Pinpoint the cell where the given text exists, returning its (X, Y) midpoint coordinate. 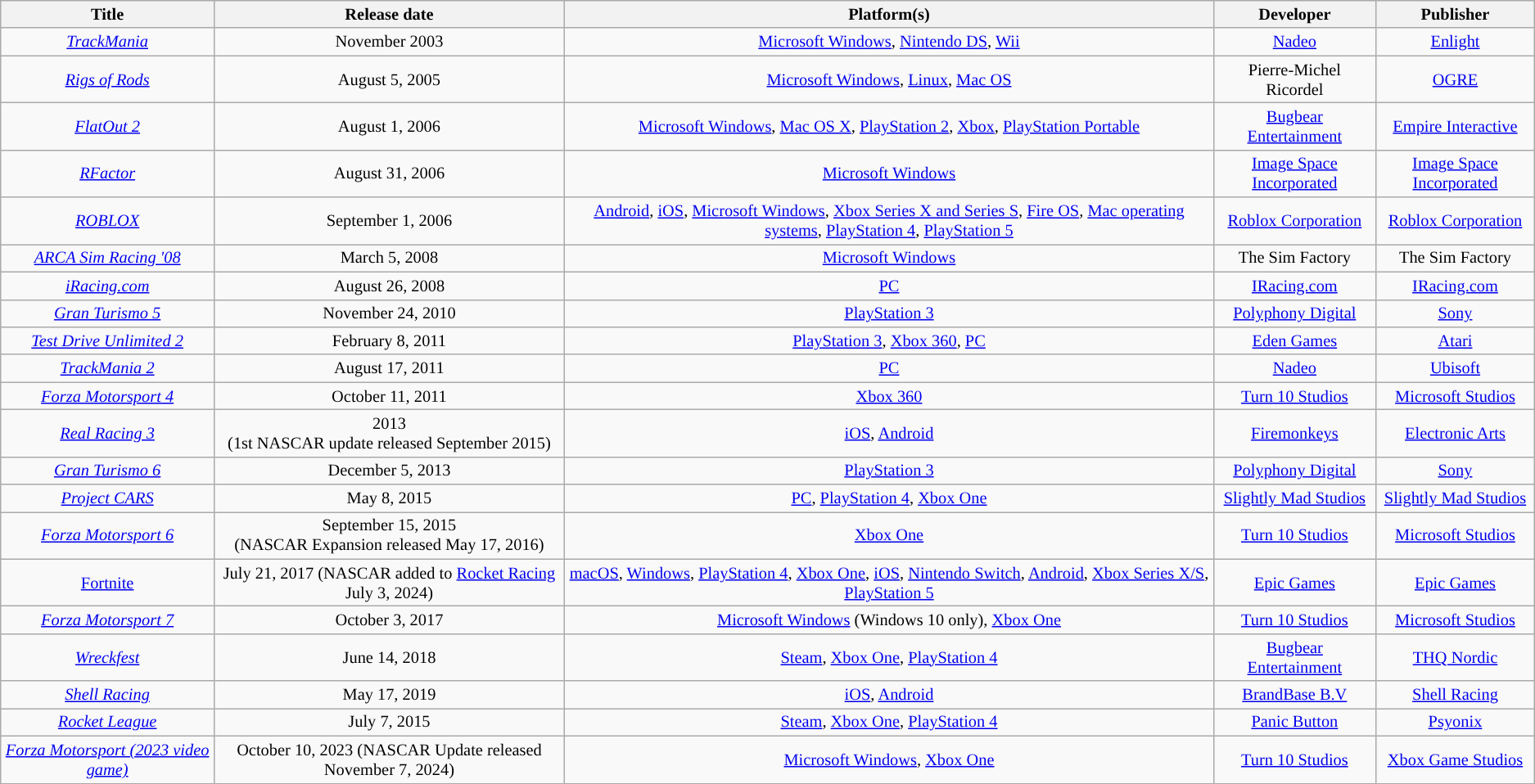
Firemonkeys (1295, 433)
TrackMania (108, 42)
November 24, 2010 (389, 313)
macOS, Windows, PlayStation 4, Xbox One, iOS, Nintendo Switch, Android, Xbox Series X/S, PlayStation 5 (889, 583)
Psyonix (1456, 722)
Xbox 360 (889, 396)
Rocket League (108, 722)
ROBLOX (108, 221)
Forza Motorsport (2023 video game) (108, 759)
Atari (1456, 340)
Ubisoft (1456, 368)
August 5, 2005 (389, 79)
Microsoft Windows, Xbox One (889, 759)
July 7, 2015 (389, 722)
March 5, 2008 (389, 258)
Title (108, 14)
October 11, 2011 (389, 396)
Android, iOS, Microsoft Windows, Xbox Series X and Series S, Fire OS, Mac operating systems, PlayStation 4, PlayStation 5 (889, 221)
October 10, 2023 (NASCAR Update released November 7, 2024) (389, 759)
February 8, 2011 (389, 340)
Forza Motorsport 4 (108, 396)
Xbox Game Studios (1456, 759)
Microsoft Windows, Mac OS X, PlayStation 2, Xbox, PlayStation Portable (889, 126)
December 5, 2013 (389, 471)
Pierre-Michel Ricordel (1295, 79)
Eden Games (1295, 340)
Rigs of Rods (108, 79)
BrandBase B.V (1295, 695)
Panic Button (1295, 722)
PC, PlayStation 4, Xbox One (889, 498)
Forza Motorsport 7 (108, 620)
ARCA Sim Racing '08 (108, 258)
Gran Turismo 6 (108, 471)
May 8, 2015 (389, 498)
Microsoft Windows, Linux, Mac OS (889, 79)
2013(1st NASCAR update released September 2015) (389, 433)
Electronic Arts (1456, 433)
Project CARS (108, 498)
Release date (389, 14)
August 17, 2011 (389, 368)
Real Racing 3 (108, 433)
Test Drive Unlimited 2 (108, 340)
Developer (1295, 14)
OGRE (1456, 79)
June 14, 2018 (389, 657)
Gran Turismo 5 (108, 313)
September 15, 2015(NASCAR Expansion released May 17, 2016) (389, 535)
September 1, 2006 (389, 221)
Forza Motorsport 6 (108, 535)
PlayStation 3, Xbox 360, PC (889, 340)
Empire Interactive (1456, 126)
November 2003 (389, 42)
July 21, 2017 (NASCAR added to Rocket Racing July 3, 2024) (389, 583)
TrackMania 2 (108, 368)
May 17, 2019 (389, 695)
Platform(s) (889, 14)
Microsoft Windows (Windows 10 only), Xbox One (889, 620)
Microsoft Windows, Nintendo DS, Wii (889, 42)
THQ Nordic (1456, 657)
October 3, 2017 (389, 620)
Fortnite (108, 583)
Wreckfest (108, 657)
Enlight (1456, 42)
August 31, 2006 (389, 173)
RFactor (108, 173)
iRacing.com (108, 286)
FlatOut 2 (108, 126)
Publisher (1456, 14)
Xbox One (889, 535)
August 1, 2006 (389, 126)
August 26, 2008 (389, 286)
